Capture the cell that displays the provided text and extract its (x, y) central coordinate. 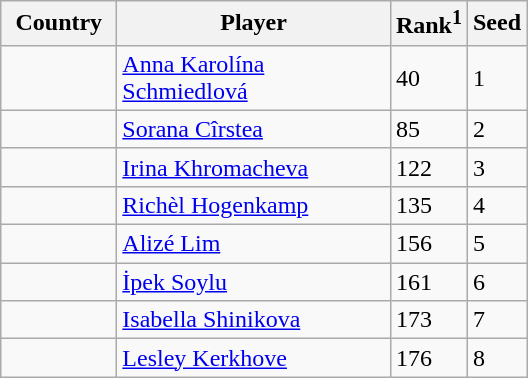
5 (496, 244)
Lesley Kerkhove (254, 358)
Seed (496, 24)
156 (428, 244)
Country (59, 24)
Irina Khromacheva (254, 167)
2 (496, 129)
122 (428, 167)
Anna Karolína Schmiedlová (254, 78)
Isabella Shinikova (254, 320)
40 (428, 78)
Alizé Lim (254, 244)
1 (496, 78)
8 (496, 358)
85 (428, 129)
4 (496, 205)
Player (254, 24)
İpek Soylu (254, 282)
7 (496, 320)
173 (428, 320)
135 (428, 205)
6 (496, 282)
Sorana Cîrstea (254, 129)
Richèl Hogenkamp (254, 205)
3 (496, 167)
Rank1 (428, 24)
161 (428, 282)
176 (428, 358)
